Search for the cell housing the specified text and yield its [x, y] center coordinate. 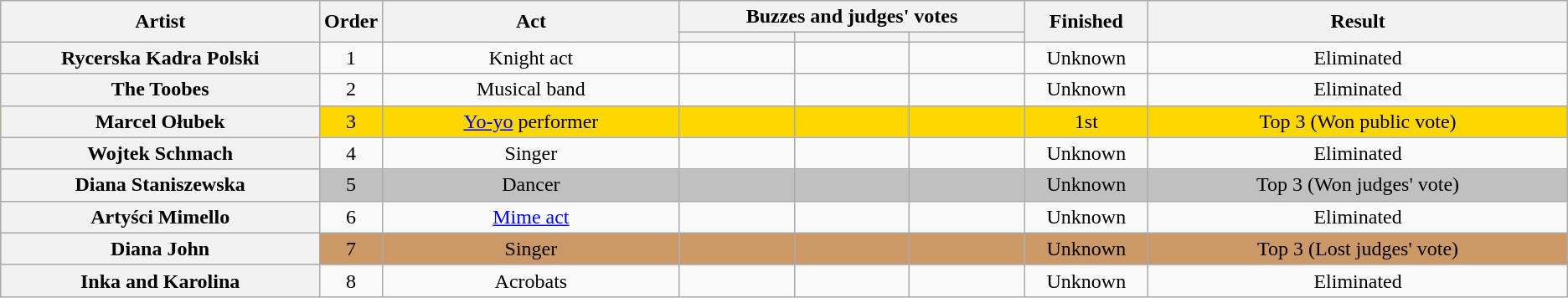
7 [352, 249]
Dancer [531, 185]
Act [531, 22]
3 [352, 121]
Buzzes and judges' votes [852, 17]
Inka and Karolina [161, 280]
Diana John [161, 249]
6 [352, 217]
Result [1358, 22]
Artyści Mimello [161, 217]
Top 3 (Won judges' vote) [1358, 185]
Acrobats [531, 280]
Artist [161, 22]
Finished [1086, 22]
4 [352, 153]
Wojtek Schmach [161, 153]
Rycerska Kadra Polski [161, 58]
Yo-yo performer [531, 121]
Knight act [531, 58]
The Toobes [161, 90]
Order [352, 22]
Top 3 (Lost judges' vote) [1358, 249]
Diana Staniszewska [161, 185]
Marcel Ołubek [161, 121]
1st [1086, 121]
5 [352, 185]
2 [352, 90]
Musical band [531, 90]
8 [352, 280]
Top 3 (Won public vote) [1358, 121]
Mime act [531, 217]
1 [352, 58]
